Locate the cell with the specified text and output its [X, Y] center coordinate. 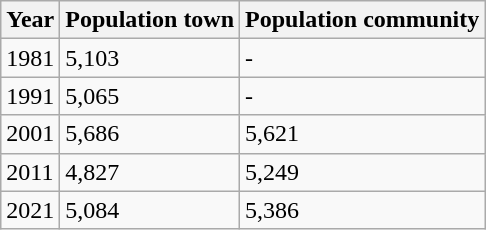
Population community [362, 20]
5,621 [362, 134]
1991 [30, 96]
4,827 [150, 172]
5,103 [150, 58]
5,249 [362, 172]
5,084 [150, 210]
1981 [30, 58]
5,386 [362, 210]
Population town [150, 20]
2011 [30, 172]
2001 [30, 134]
2021 [30, 210]
5,686 [150, 134]
5,065 [150, 96]
Year [30, 20]
